Extract the (x, y) coordinate from the center of the cell holding the provided text.  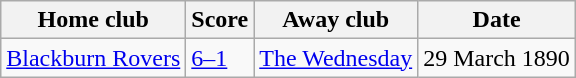
Blackburn Rovers (94, 58)
Date (497, 20)
6–1 (220, 58)
Score (220, 20)
Away club (336, 20)
Home club (94, 20)
29 March 1890 (497, 58)
The Wednesday (336, 58)
